Pinpoint the cell where the given text exists, returning its [x, y] midpoint coordinate. 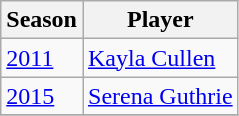
Kayla Cullen [160, 58]
2011 [42, 58]
2015 [42, 96]
Player [160, 20]
Season [42, 20]
Serena Guthrie [160, 96]
